Search for the cell housing the specified text and yield its [x, y] center coordinate. 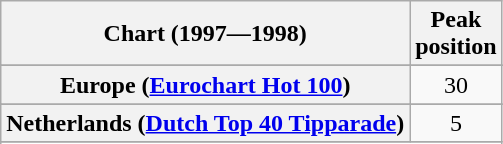
5 [456, 123]
Europe (Eurochart Hot 100) [206, 85]
Chart (1997—1998) [206, 34]
Peakposition [456, 34]
30 [456, 85]
Netherlands (Dutch Top 40 Tipparade) [206, 123]
